Pinpoint the cell where the given text exists, returning its [x, y] midpoint coordinate. 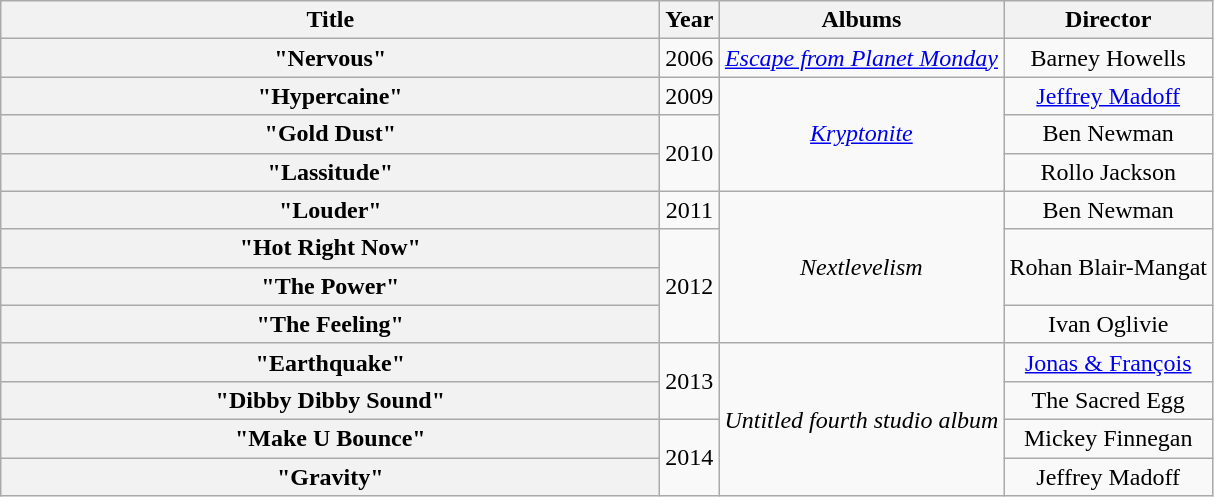
Jonas & François [1108, 362]
The Sacred Egg [1108, 400]
2009 [690, 96]
Title [330, 20]
Rohan Blair-Mangat [1108, 267]
"Gold Dust" [330, 134]
"Earthquake" [330, 362]
Nextlevelism [862, 267]
"The Feeling" [330, 324]
Albums [862, 20]
2011 [690, 210]
2010 [690, 153]
"Gravity" [330, 477]
"The Power" [330, 286]
Director [1108, 20]
"Nervous" [330, 58]
Escape from Planet Monday [862, 58]
Kryptonite [862, 134]
"Louder" [330, 210]
"Hypercaine" [330, 96]
Rollo Jackson [1108, 172]
Mickey Finnegan [1108, 438]
Barney Howells [1108, 58]
Year [690, 20]
"Make U Bounce" [330, 438]
2014 [690, 457]
"Lassitude" [330, 172]
"Hot Right Now" [330, 248]
2013 [690, 381]
2006 [690, 58]
Ivan Oglivie [1108, 324]
Untitled fourth studio album [862, 419]
"Dibby Dibby Sound" [330, 400]
2012 [690, 286]
